Capture the cell that displays the provided text and extract its [X, Y] central coordinate. 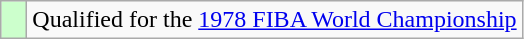
Qualified for the 1978 FIBA World Championship [274, 20]
